Capture the cell that displays the provided text and extract its [x, y] central coordinate. 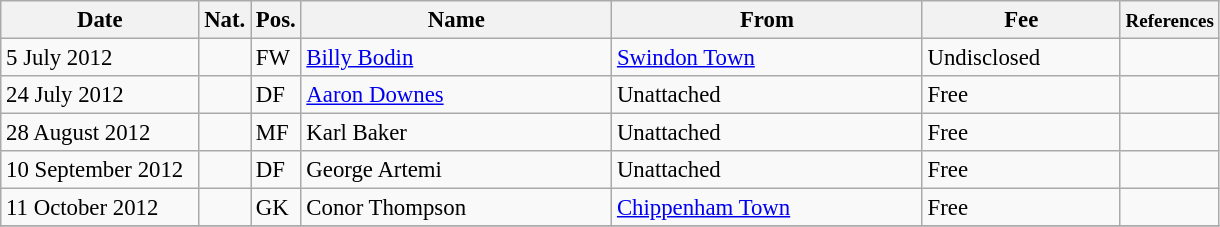
Swindon Town [768, 58]
GK [276, 208]
Undisclosed [1021, 58]
Fee [1021, 20]
Pos. [276, 20]
Date [100, 20]
MF [276, 133]
Conor Thompson [456, 208]
George Artemi [456, 170]
10 September 2012 [100, 170]
FW [276, 58]
Karl Baker [456, 133]
28 August 2012 [100, 133]
Aaron Downes [456, 95]
24 July 2012 [100, 95]
References [1170, 20]
From [768, 20]
Nat. [225, 20]
Name [456, 20]
Billy Bodin [456, 58]
5 July 2012 [100, 58]
Chippenham Town [768, 208]
11 October 2012 [100, 208]
